Scan for the cell matching the given text and deliver its [X, Y] coordinate at center. 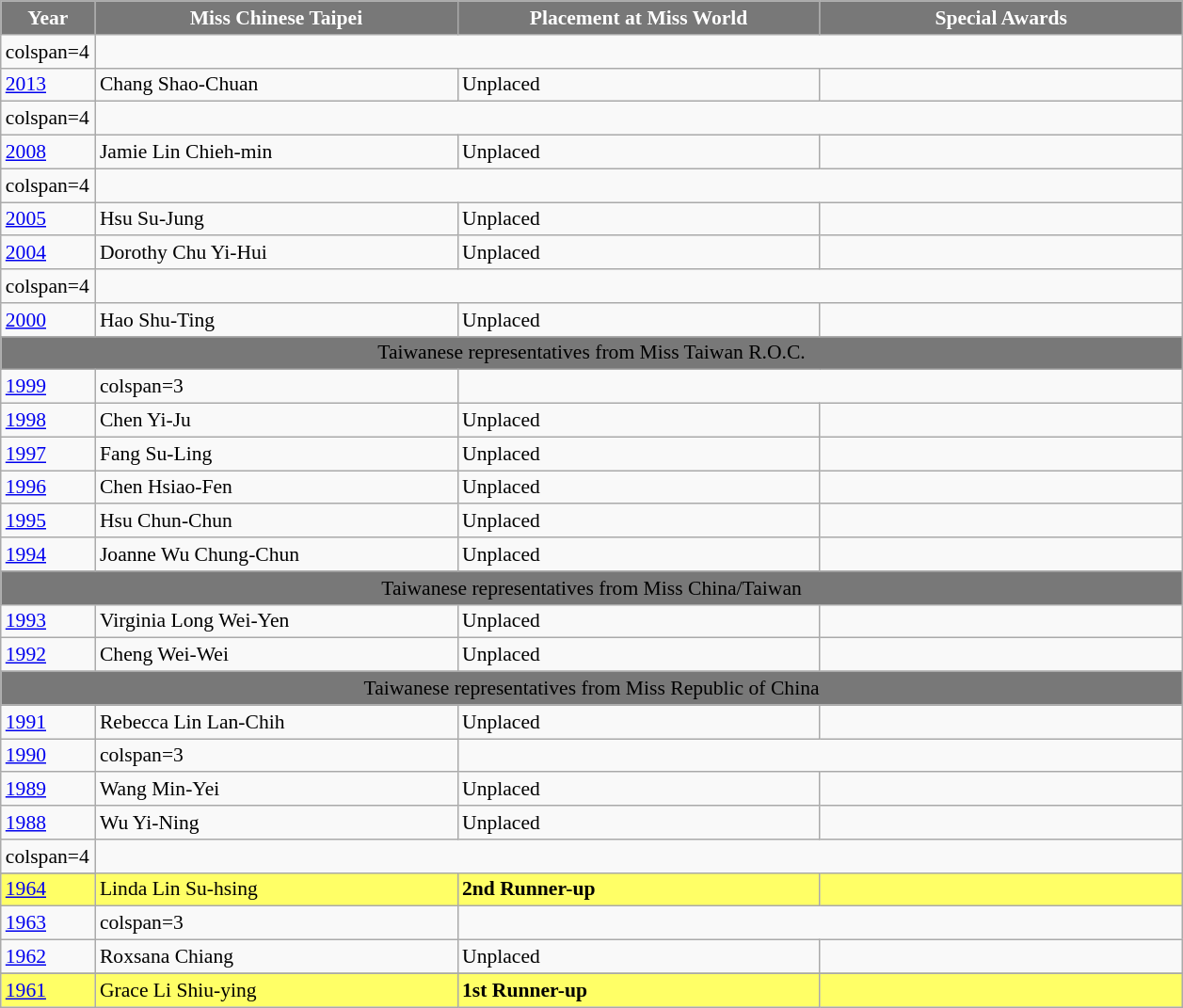
Jamie Lin Chieh-min [277, 152]
1992 [48, 655]
1989 [48, 790]
1994 [48, 554]
2008 [48, 152]
Taiwanese representatives from Miss China/Taiwan [592, 588]
2004 [48, 253]
Linda Lin Su-hsing [277, 889]
Hsu Su-Jung [277, 219]
Wang Min-Yei [277, 790]
2005 [48, 219]
Year [48, 18]
Virginia Long Wei-Yen [277, 621]
1997 [48, 454]
1991 [48, 722]
Chang Shao-Chuan [277, 85]
Cheng Wei-Wei [277, 655]
Dorothy Chu Yi-Hui [277, 253]
2000 [48, 320]
1962 [48, 957]
1st Runner-up [638, 990]
Joanne Wu Chung-Chun [277, 554]
Hao Shu-Ting [277, 320]
Fang Su-Ling [277, 454]
1963 [48, 923]
Placement at Miss World [638, 18]
2nd Runner-up [638, 889]
1964 [48, 889]
1995 [48, 521]
Special Awards [1001, 18]
1998 [48, 421]
Taiwanese representatives from Miss Republic of China [592, 689]
Hsu Chun-Chun [277, 521]
2013 [48, 85]
Roxsana Chiang [277, 957]
Miss Chinese Taipei [277, 18]
1961 [48, 990]
Wu Yi-Ning [277, 823]
Chen Yi-Ju [277, 421]
Taiwanese representatives from Miss Taiwan R.O.C. [592, 353]
1988 [48, 823]
Rebecca Lin Lan-Chih [277, 722]
Chen Hsiao-Fen [277, 488]
1990 [48, 756]
1999 [48, 387]
Grace Li Shiu-ying [277, 990]
1993 [48, 621]
1996 [48, 488]
